Find where the given text appears and provide that cell's center as (x, y) coordinate. 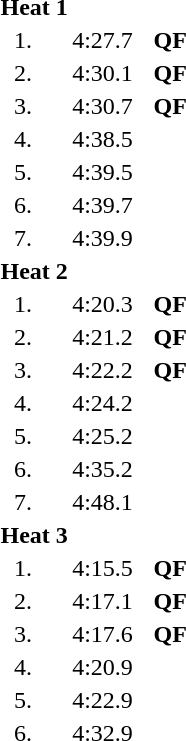
4:30.7 (102, 106)
4:22.9 (102, 700)
4:38.5 (102, 139)
4:20.9 (102, 667)
4:25.2 (102, 436)
4:15.5 (102, 568)
4:39.5 (102, 172)
4:48.1 (102, 502)
4:24.2 (102, 403)
4:20.3 (102, 304)
4:35.2 (102, 469)
4:21.2 (102, 337)
4:39.9 (102, 238)
4:27.7 (102, 40)
4:39.7 (102, 205)
4:17.1 (102, 601)
4:17.6 (102, 634)
4:22.2 (102, 370)
4:30.1 (102, 73)
